Pinpoint the cell where the given text exists, returning its [x, y] midpoint coordinate. 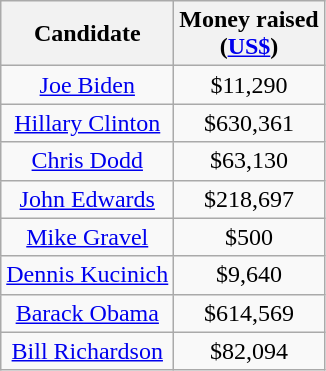
$218,697 [249, 199]
Candidate [88, 34]
Money raised(US$) [249, 34]
Hillary Clinton [88, 123]
Bill Richardson [88, 351]
Barack Obama [88, 313]
Joe Biden [88, 85]
$614,569 [249, 313]
John Edwards [88, 199]
Mike Gravel [88, 237]
$63,130 [249, 161]
$11,290 [249, 85]
Chris Dodd [88, 161]
$500 [249, 237]
Dennis Kucinich [88, 275]
$630,361 [249, 123]
$9,640 [249, 275]
$82,094 [249, 351]
